Search for the cell housing the specified text and yield its [x, y] center coordinate. 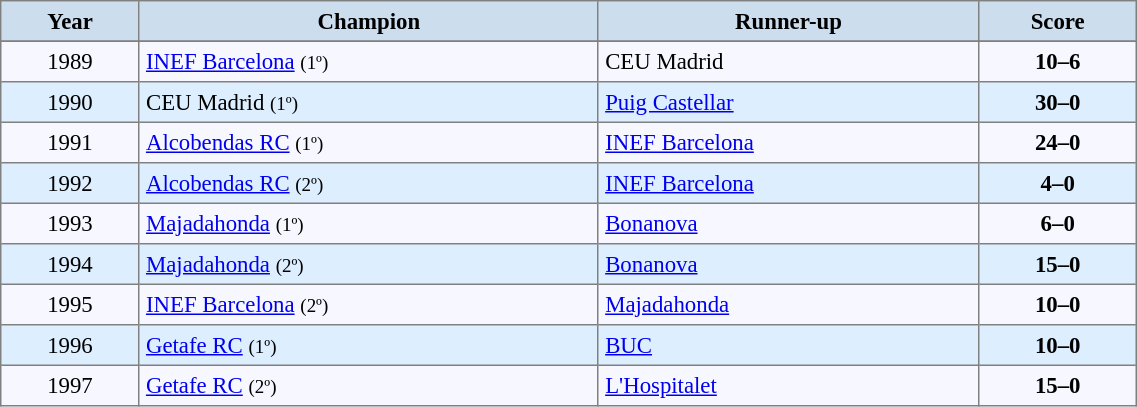
Champion [368, 21]
1994 [70, 264]
Getafe RC (2º) [368, 385]
INEF Barcelona (1º) [368, 61]
Majadahonda [788, 304]
6–0 [1058, 223]
Runner-up [788, 21]
1997 [70, 385]
4–0 [1058, 183]
1992 [70, 183]
1989 [70, 61]
1990 [70, 102]
CEU Madrid (1º) [368, 102]
Year [70, 21]
BUC [788, 345]
Getafe RC (1º) [368, 345]
CEU Madrid [788, 61]
Puig Castellar [788, 102]
24–0 [1058, 142]
30–0 [1058, 102]
Alcobendas RC (2º) [368, 183]
L'Hospitalet [788, 385]
1996 [70, 345]
Score [1058, 21]
1991 [70, 142]
Majadahonda (2º) [368, 264]
1995 [70, 304]
Majadahonda (1º) [368, 223]
1993 [70, 223]
Alcobendas RC (1º) [368, 142]
10–6 [1058, 61]
INEF Barcelona (2º) [368, 304]
